Locate the cell with the specified text and output its (x, y) center coordinate. 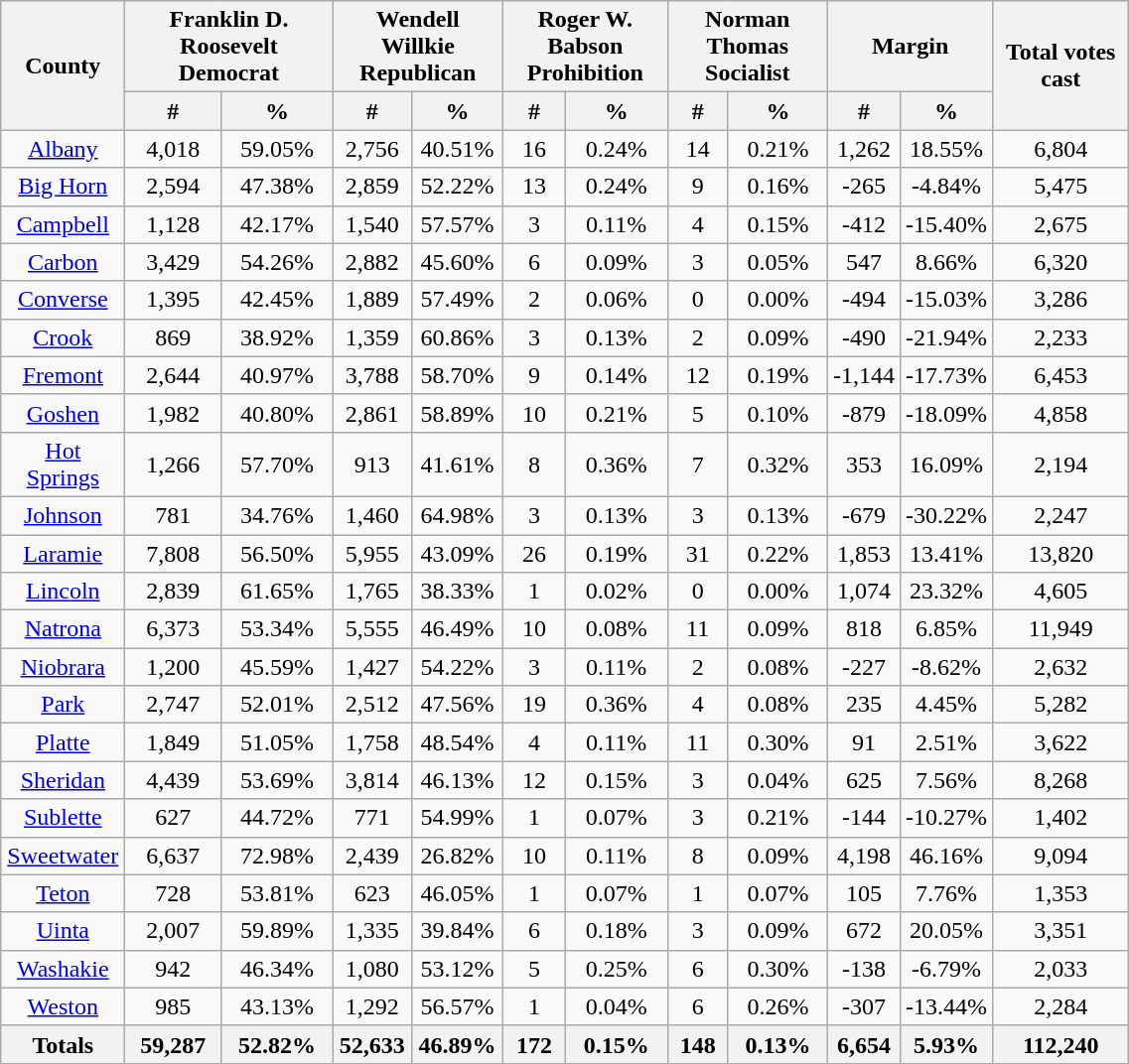
3,429 (173, 262)
County (64, 66)
1,540 (372, 224)
-8.62% (947, 667)
40.80% (277, 413)
6,453 (1060, 375)
1,353 (1060, 893)
8.66% (947, 262)
1,266 (173, 465)
5,955 (372, 553)
54.22% (458, 667)
942 (173, 969)
Goshen (64, 413)
54.26% (277, 262)
47.38% (277, 187)
2,194 (1060, 465)
6.85% (947, 629)
2,247 (1060, 515)
52,633 (372, 1044)
2,512 (372, 705)
16 (534, 149)
-412 (864, 224)
46.89% (458, 1044)
1,460 (372, 515)
1,402 (1060, 818)
5,555 (372, 629)
43.09% (458, 553)
Margin (911, 47)
53.69% (277, 780)
Carbon (64, 262)
46.49% (458, 629)
46.34% (277, 969)
57.49% (458, 300)
0.25% (616, 969)
0.06% (616, 300)
1,359 (372, 337)
-227 (864, 667)
1,982 (173, 413)
1,200 (173, 667)
0.02% (616, 592)
1,427 (372, 667)
58.89% (458, 413)
2.51% (947, 742)
46.05% (458, 893)
-21.94% (947, 337)
13,820 (1060, 553)
1,853 (864, 553)
13 (534, 187)
91 (864, 742)
Franklin D. RooseveltDemocrat (228, 47)
2,233 (1060, 337)
3,788 (372, 375)
13.41% (947, 553)
59,287 (173, 1044)
Park (64, 705)
-17.73% (947, 375)
7.76% (947, 893)
985 (173, 1006)
6,804 (1060, 149)
42.17% (277, 224)
Wendell WillkieRepublican (418, 47)
0.14% (616, 375)
40.97% (277, 375)
1,074 (864, 592)
353 (864, 465)
-15.03% (947, 300)
0.18% (616, 931)
47.56% (458, 705)
Fremont (64, 375)
39.84% (458, 931)
45.60% (458, 262)
4,605 (1060, 592)
18.55% (947, 149)
Natrona (64, 629)
Lincoln (64, 592)
51.05% (277, 742)
148 (697, 1044)
913 (372, 465)
0.32% (777, 465)
64.98% (458, 515)
-4.84% (947, 187)
59.05% (277, 149)
4,439 (173, 780)
672 (864, 931)
72.98% (277, 856)
1,849 (173, 742)
625 (864, 780)
-18.09% (947, 413)
Johnson (64, 515)
1,758 (372, 742)
5,282 (1060, 705)
172 (534, 1044)
Niobrara (64, 667)
Crook (64, 337)
6,637 (173, 856)
56.50% (277, 553)
2,594 (173, 187)
26 (534, 553)
Totals (64, 1044)
6,373 (173, 629)
56.57% (458, 1006)
2,861 (372, 413)
Teton (64, 893)
4,198 (864, 856)
2,644 (173, 375)
Sweetwater (64, 856)
Sheridan (64, 780)
8,268 (1060, 780)
2,747 (173, 705)
2,882 (372, 262)
1,889 (372, 300)
45.59% (277, 667)
Hot Springs (64, 465)
547 (864, 262)
-879 (864, 413)
53.34% (277, 629)
31 (697, 553)
3,351 (1060, 931)
-10.27% (947, 818)
11,949 (1060, 629)
Platte (64, 742)
1,335 (372, 931)
Norman ThomasSocialist (748, 47)
2,033 (1060, 969)
Weston (64, 1006)
46.13% (458, 780)
57.70% (277, 465)
2,675 (1060, 224)
Converse (64, 300)
6,654 (864, 1044)
43.13% (277, 1006)
7,808 (173, 553)
2,839 (173, 592)
60.86% (458, 337)
-144 (864, 818)
53.81% (277, 893)
52.82% (277, 1044)
20.05% (947, 931)
7.56% (947, 780)
44.72% (277, 818)
38.33% (458, 592)
9,094 (1060, 856)
-15.40% (947, 224)
3,286 (1060, 300)
-6.79% (947, 969)
Total votes cast (1060, 66)
1,765 (372, 592)
-490 (864, 337)
3,814 (372, 780)
52.01% (277, 705)
112,240 (1060, 1044)
58.70% (458, 375)
1,395 (173, 300)
59.89% (277, 931)
1,292 (372, 1006)
Big Horn (64, 187)
Uinta (64, 931)
3,622 (1060, 742)
Albany (64, 149)
2,632 (1060, 667)
48.54% (458, 742)
16.09% (947, 465)
0.26% (777, 1006)
0.05% (777, 262)
Campbell (64, 224)
57.57% (458, 224)
2,439 (372, 856)
1,262 (864, 149)
623 (372, 893)
7 (697, 465)
53.12% (458, 969)
46.16% (947, 856)
-13.44% (947, 1006)
2,859 (372, 187)
34.76% (277, 515)
Laramie (64, 553)
2,007 (173, 931)
26.82% (458, 856)
40.51% (458, 149)
Washakie (64, 969)
728 (173, 893)
41.61% (458, 465)
-30.22% (947, 515)
1,080 (372, 969)
23.32% (947, 592)
Sublette (64, 818)
235 (864, 705)
-138 (864, 969)
781 (173, 515)
6,320 (1060, 262)
5.93% (947, 1044)
4,018 (173, 149)
0.22% (777, 553)
2,284 (1060, 1006)
-307 (864, 1006)
869 (173, 337)
0.16% (777, 187)
818 (864, 629)
-1,144 (864, 375)
-494 (864, 300)
42.45% (277, 300)
105 (864, 893)
-265 (864, 187)
4.45% (947, 705)
52.22% (458, 187)
61.65% (277, 592)
5,475 (1060, 187)
627 (173, 818)
4,858 (1060, 413)
14 (697, 149)
1,128 (173, 224)
0.10% (777, 413)
2,756 (372, 149)
19 (534, 705)
-679 (864, 515)
54.99% (458, 818)
38.92% (277, 337)
Roger W. BabsonProhibition (586, 47)
771 (372, 818)
